Return [x, y] of the center of cell containing provided text 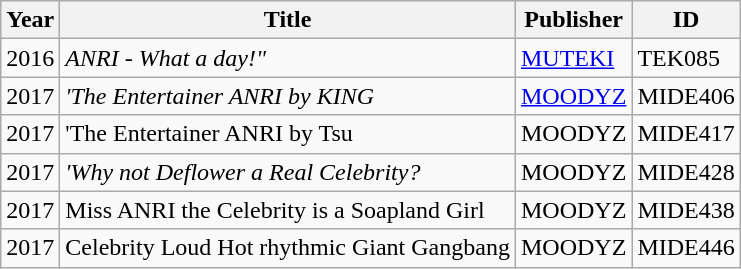
Year [30, 20]
MIDE417 [686, 134]
MUTEKI [573, 58]
MIDE428 [686, 172]
ID [686, 20]
'The Entertainer ANRI by KING [288, 96]
MIDE438 [686, 210]
Title [288, 20]
TEK085 [686, 58]
'Why not Deflower a Real Celebrity? [288, 172]
'The Entertainer ANRI by Tsu [288, 134]
Celebrity Loud Hot rhythmic Giant Gangbang [288, 248]
Publisher [573, 20]
2016 [30, 58]
Miss ANRI the Celebrity is a Soapland Girl [288, 210]
MIDE446 [686, 248]
ANRI - What a day!" [288, 58]
MIDE406 [686, 96]
